Return the (X, Y) coordinate for the center point of the cell that contains the specified text.  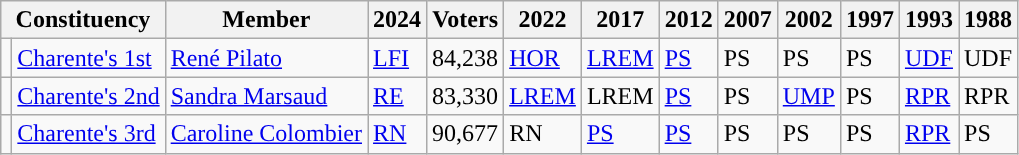
2022 (543, 20)
Constituency (83, 20)
2007 (748, 20)
Charente's 1st (88, 58)
2024 (398, 20)
LFI (398, 58)
Sandra Marsaud (266, 96)
RE (398, 96)
84,238 (466, 58)
2002 (808, 20)
1988 (988, 20)
Caroline Colombier (266, 134)
90,677 (466, 134)
2017 (620, 20)
Voters (466, 20)
83,330 (466, 96)
René Pilato (266, 58)
1997 (870, 20)
Member (266, 20)
HOR (543, 58)
2012 (688, 20)
UMP (808, 96)
1993 (928, 20)
Charente's 3rd (88, 134)
Charente's 2nd (88, 96)
